Return the (x, y) coordinate for the center point of the cell that contains the specified text.  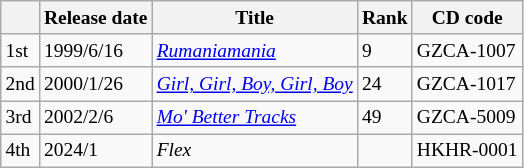
4th (20, 150)
1st (20, 50)
Girl, Girl, Boy, Girl, Boy (254, 84)
24 (384, 84)
9 (384, 50)
Release date (96, 18)
Rumaniamania (254, 50)
3rd (20, 118)
2024/1 (96, 150)
1999/6/16 (96, 50)
Rank (384, 18)
HKHR-0001 (467, 150)
2nd (20, 84)
CD code (467, 18)
GZCA-1017 (467, 84)
Mo' Better Tracks (254, 118)
GZCA-1007 (467, 50)
Flex (254, 150)
Title (254, 18)
2000/1/26 (96, 84)
GZCA-5009 (467, 118)
2002/2/6 (96, 118)
49 (384, 118)
